Output the (x, y) coordinate of the center of the cell containing the given text.  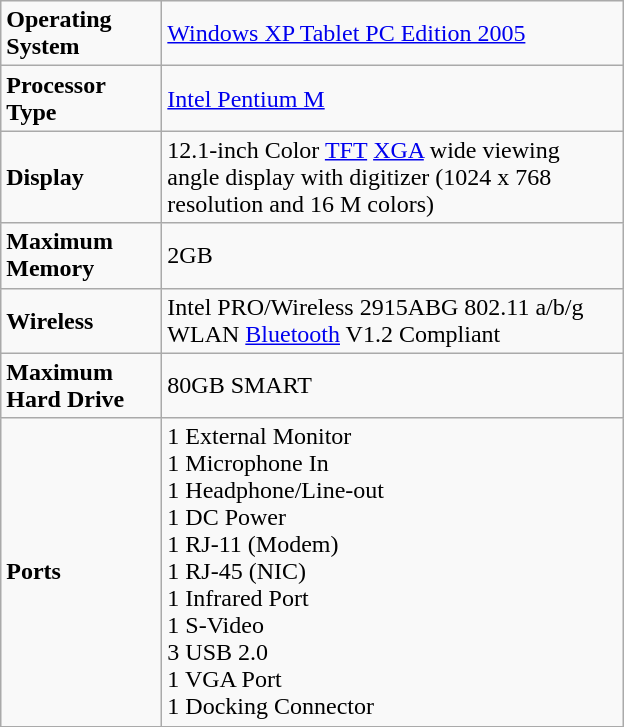
12.1-inch Color TFT XGA wide viewing angle display with digitizer (1024 x 768 resolution and 16 M colors) (392, 177)
Display (82, 177)
Ports (82, 572)
Intel Pentium M (392, 98)
2GB (392, 256)
Intel PRO/Wireless 2915ABG 802.11 a/b/g WLAN Bluetooth V1.2 Compliant (392, 320)
Maximum Memory (82, 256)
Maximum Hard Drive (82, 386)
80GB SMART (392, 386)
Processor Type (82, 98)
Operating System (82, 34)
Wireless (82, 320)
Windows XP Tablet PC Edition 2005 (392, 34)
